Capture the cell that displays the provided text and extract its (x, y) central coordinate. 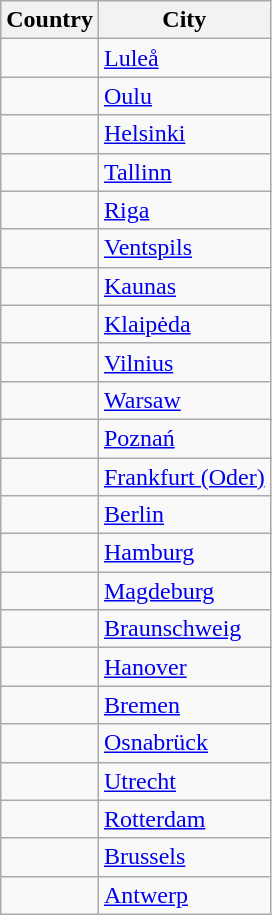
Magdeburg (184, 591)
Hanover (184, 667)
Bremen (184, 705)
Hamburg (184, 553)
Kaunas (184, 286)
Utrecht (184, 781)
Frankfurt (Oder) (184, 477)
Braunschweig (184, 629)
Ventspils (184, 248)
Vilnius (184, 362)
City (184, 20)
Brussels (184, 857)
Helsinki (184, 134)
Klaipėda (184, 324)
Country (50, 20)
Tallinn (184, 172)
Antwerp (184, 895)
Poznań (184, 438)
Berlin (184, 515)
Warsaw (184, 400)
Rotterdam (184, 819)
Luleå (184, 58)
Oulu (184, 96)
Osnabrück (184, 743)
Riga (184, 210)
